Capture the cell that displays the provided text and extract its (x, y) central coordinate. 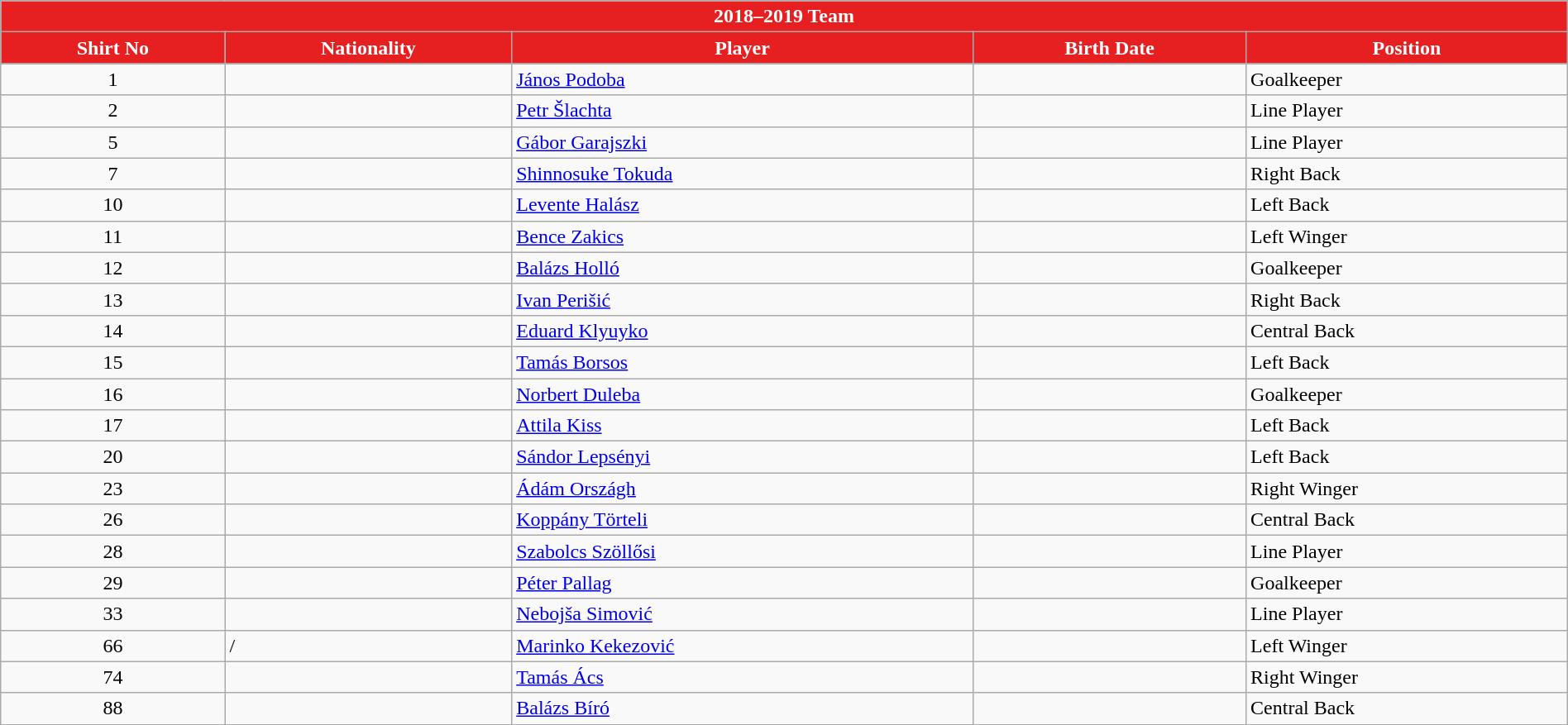
10 (112, 205)
2018–2019 Team (784, 17)
Péter Pallag (743, 583)
26 (112, 520)
Balázs Holló (743, 268)
11 (112, 236)
Nationality (369, 48)
Levente Halász (743, 205)
Player (743, 48)
Marinko Kekezović (743, 646)
/ (369, 646)
28 (112, 551)
Norbert Duleba (743, 394)
Shinnosuke Tokuda (743, 174)
29 (112, 583)
13 (112, 299)
Position (1408, 48)
Ivan Perišić (743, 299)
Birth Date (1110, 48)
12 (112, 268)
17 (112, 426)
5 (112, 142)
Nebojša Simović (743, 614)
Szabolcs Szöllősi (743, 551)
66 (112, 646)
88 (112, 708)
Ádám Országh (743, 489)
7 (112, 174)
Shirt No (112, 48)
20 (112, 457)
Eduard Klyuyko (743, 331)
János Podoba (743, 79)
15 (112, 362)
Koppány Törteli (743, 520)
Balázs Bíró (743, 708)
16 (112, 394)
14 (112, 331)
Sándor Lepsényi (743, 457)
Bence Zakics (743, 236)
23 (112, 489)
Attila Kiss (743, 426)
Tamás Ács (743, 677)
2 (112, 111)
Tamás Borsos (743, 362)
Gábor Garajszki (743, 142)
33 (112, 614)
Petr Šlachta (743, 111)
74 (112, 677)
1 (112, 79)
